Detect which cell encompasses the target text, then output its (x, y) center coordinate. 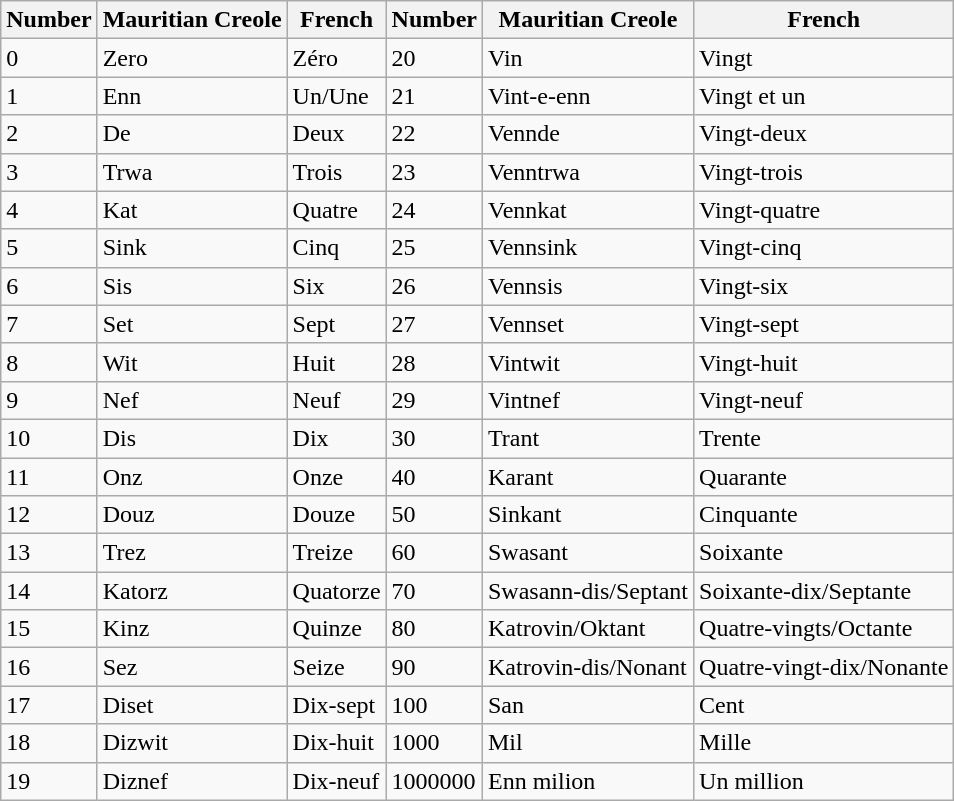
Trant (588, 438)
30 (434, 438)
17 (49, 705)
50 (434, 515)
18 (49, 743)
Sinkant (588, 515)
Swasant (588, 553)
Douz (192, 515)
Quarante (824, 477)
Vingt-sept (824, 324)
1000000 (434, 781)
De (192, 134)
Vintnef (588, 400)
Katrovin/Oktant (588, 629)
13 (49, 553)
Onze (336, 477)
Trente (824, 438)
Trez (192, 553)
Vingt-trois (824, 172)
Treize (336, 553)
4 (49, 210)
Mille (824, 743)
Vennsis (588, 286)
Cent (824, 705)
Vint-e-enn (588, 96)
Un million (824, 781)
9 (49, 400)
28 (434, 362)
Vennde (588, 134)
Trois (336, 172)
Huit (336, 362)
29 (434, 400)
0 (49, 58)
Dix-huit (336, 743)
19 (49, 781)
Sez (192, 667)
Sis (192, 286)
Quinze (336, 629)
Vingt-cinq (824, 248)
Vennkat (588, 210)
Vingt et un (824, 96)
Quatre (336, 210)
Diznef (192, 781)
16 (49, 667)
Trwa (192, 172)
Mil (588, 743)
7 (49, 324)
Cinquante (824, 515)
2 (49, 134)
Quatorze (336, 591)
Soixante (824, 553)
Vingt-neuf (824, 400)
Douze (336, 515)
12 (49, 515)
Diset (192, 705)
Wit (192, 362)
Un/Une (336, 96)
22 (434, 134)
Kat (192, 210)
Neuf (336, 400)
Katorz (192, 591)
Vingt-huit (824, 362)
10 (49, 438)
Vingt-six (824, 286)
Katrovin-dis/Nonant (588, 667)
60 (434, 553)
Vingt-quatre (824, 210)
27 (434, 324)
Deux (336, 134)
Zero (192, 58)
5 (49, 248)
Six (336, 286)
Vintwit (588, 362)
Dizwit (192, 743)
Enn (192, 96)
Venntrwa (588, 172)
Quatre-vingts/Octante (824, 629)
21 (434, 96)
San (588, 705)
Vennsink (588, 248)
Enn milion (588, 781)
24 (434, 210)
Cinq (336, 248)
40 (434, 477)
Dis (192, 438)
Vin (588, 58)
6 (49, 286)
Kinz (192, 629)
Nef (192, 400)
100 (434, 705)
20 (434, 58)
Onz (192, 477)
Sink (192, 248)
1 (49, 96)
26 (434, 286)
Vennset (588, 324)
70 (434, 591)
3 (49, 172)
14 (49, 591)
90 (434, 667)
Sept (336, 324)
80 (434, 629)
Vingt (824, 58)
Dix-sept (336, 705)
25 (434, 248)
11 (49, 477)
15 (49, 629)
Soixante-dix/Septante (824, 591)
Quatre-vingt-dix/Nonante (824, 667)
Swasann-dis/Septant (588, 591)
Zéro (336, 58)
Dix-neuf (336, 781)
Set (192, 324)
23 (434, 172)
Karant (588, 477)
Seize (336, 667)
Vingt-deux (824, 134)
Dix (336, 438)
1000 (434, 743)
8 (49, 362)
